Identify which cell holds the provided text, then report its (X, Y) central coordinate. 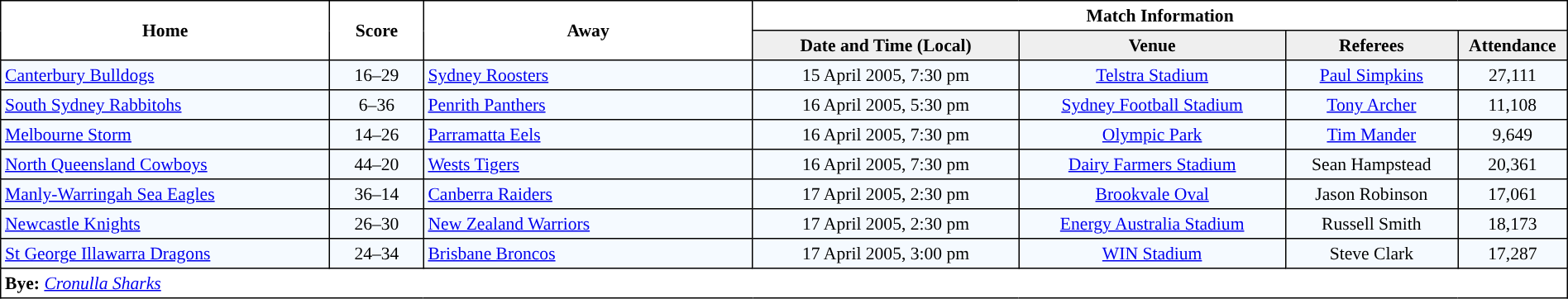
Tim Mander (1371, 135)
Wests Tigers (588, 164)
17,061 (1513, 194)
Melbourne Storm (165, 135)
Penrith Panthers (588, 105)
15 April 2005, 7:30 pm (886, 75)
Sydney Roosters (588, 75)
16 April 2005, 5:30 pm (886, 105)
Jason Robinson (1371, 194)
Paul Simpkins (1371, 75)
44–20 (377, 164)
Away (588, 31)
Referees (1371, 45)
Tony Archer (1371, 105)
Match Information (1159, 16)
Score (377, 31)
14–26 (377, 135)
New Zealand Warriors (588, 224)
North Queensland Cowboys (165, 164)
Steve Clark (1371, 254)
Bye: Cronulla Sharks (784, 283)
Parramatta Eels (588, 135)
16–29 (377, 75)
Brookvale Oval (1152, 194)
17,287 (1513, 254)
Energy Australia Stadium (1152, 224)
Home (165, 31)
18,173 (1513, 224)
St George Illawarra Dragons (165, 254)
9,649 (1513, 135)
Venue (1152, 45)
Manly-Warringah Sea Eagles (165, 194)
Sydney Football Stadium (1152, 105)
6–36 (377, 105)
27,111 (1513, 75)
South Sydney Rabbitohs (165, 105)
24–34 (377, 254)
Russell Smith (1371, 224)
Telstra Stadium (1152, 75)
Attendance (1513, 45)
36–14 (377, 194)
26–30 (377, 224)
Date and Time (Local) (886, 45)
11,108 (1513, 105)
Canterbury Bulldogs (165, 75)
17 April 2005, 3:00 pm (886, 254)
Canberra Raiders (588, 194)
Olympic Park (1152, 135)
Brisbane Broncos (588, 254)
Newcastle Knights (165, 224)
Sean Hampstead (1371, 164)
20,361 (1513, 164)
Dairy Farmers Stadium (1152, 164)
WIN Stadium (1152, 254)
